Capture the cell that displays the provided text and extract its (X, Y) central coordinate. 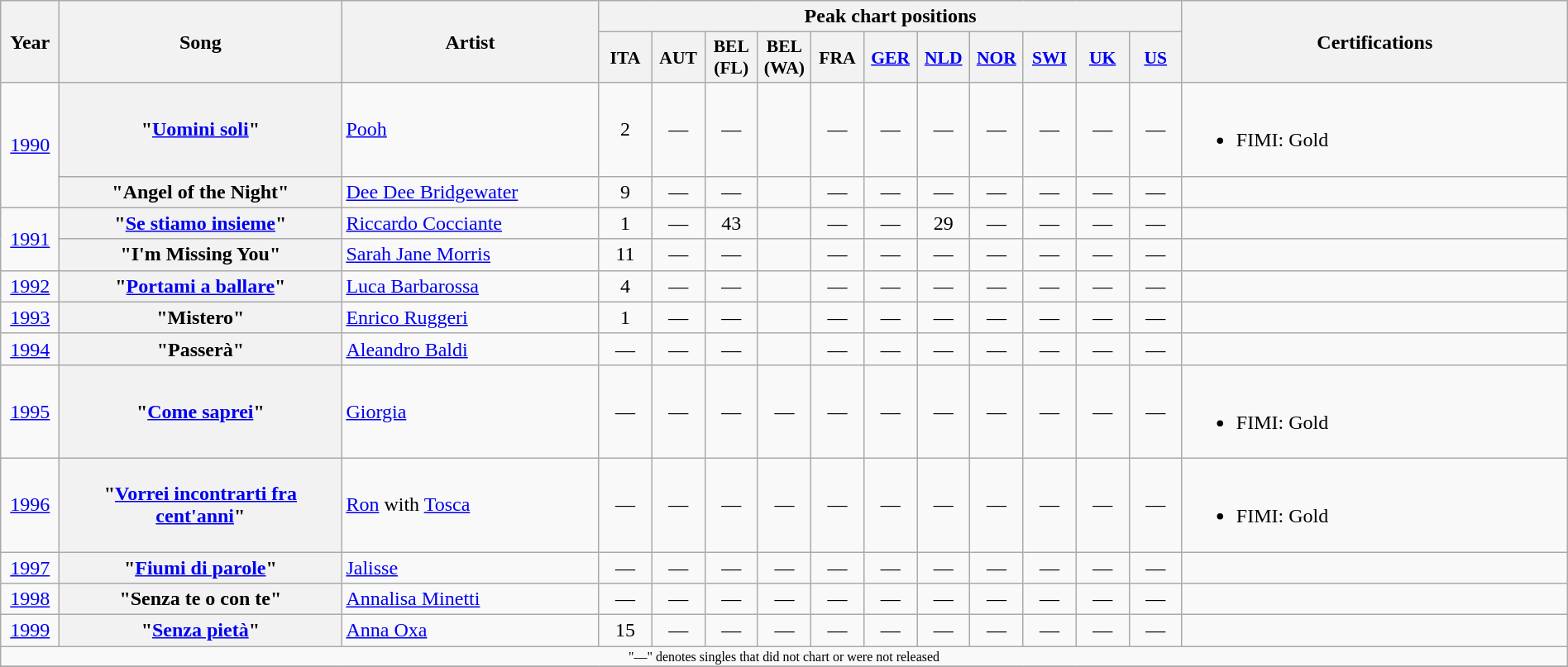
1998 (30, 599)
"Uomini soli" (200, 129)
"Vorrei incontrarti fra cent'anni" (200, 504)
1996 (30, 504)
1999 (30, 631)
Song (200, 41)
"Come saprei" (200, 412)
ITA (625, 58)
1991 (30, 239)
Peak chart positions (890, 17)
1994 (30, 349)
2 (625, 129)
29 (944, 223)
Sarah Jane Morris (470, 255)
"Angel of the Night" (200, 192)
"Mistero" (200, 317)
"Senza te o con te" (200, 599)
NLD (944, 58)
SWI (1049, 58)
AUT (678, 58)
11 (625, 255)
"Se stiamo insieme" (200, 223)
Jalisse (470, 568)
1993 (30, 317)
Certifications (1374, 41)
1997 (30, 568)
NOR (997, 58)
BEL(WA) (784, 58)
Ron with Tosca (470, 504)
Luca Barbarossa (470, 286)
Anna Oxa (470, 631)
1990 (30, 145)
Aleandro Baldi (470, 349)
Dee Dee Bridgewater (470, 192)
15 (625, 631)
43 (731, 223)
1995 (30, 412)
US (1155, 58)
1992 (30, 286)
Pooh (470, 129)
4 (625, 286)
"—" denotes singles that did not chart or were not released (784, 656)
9 (625, 192)
"Fiumi di parole" (200, 568)
Enrico Ruggeri (470, 317)
GER (891, 58)
Riccardo Cocciante (470, 223)
"I'm Missing You" (200, 255)
BEL(FL) (731, 58)
Giorgia (470, 412)
"Senza pietà" (200, 631)
UK (1102, 58)
Annalisa Minetti (470, 599)
"Portami a ballare" (200, 286)
Year (30, 41)
"Passerà" (200, 349)
Artist (470, 41)
FRA (837, 58)
